Extract the (X, Y) coordinate from the center of the cell holding the provided text.  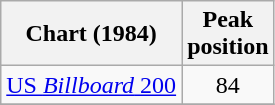
84 (228, 85)
Peakposition (228, 34)
Chart (1984) (92, 34)
US Billboard 200 (92, 85)
